From the cell containing the given text, extract its center point as [x, y] coordinate. 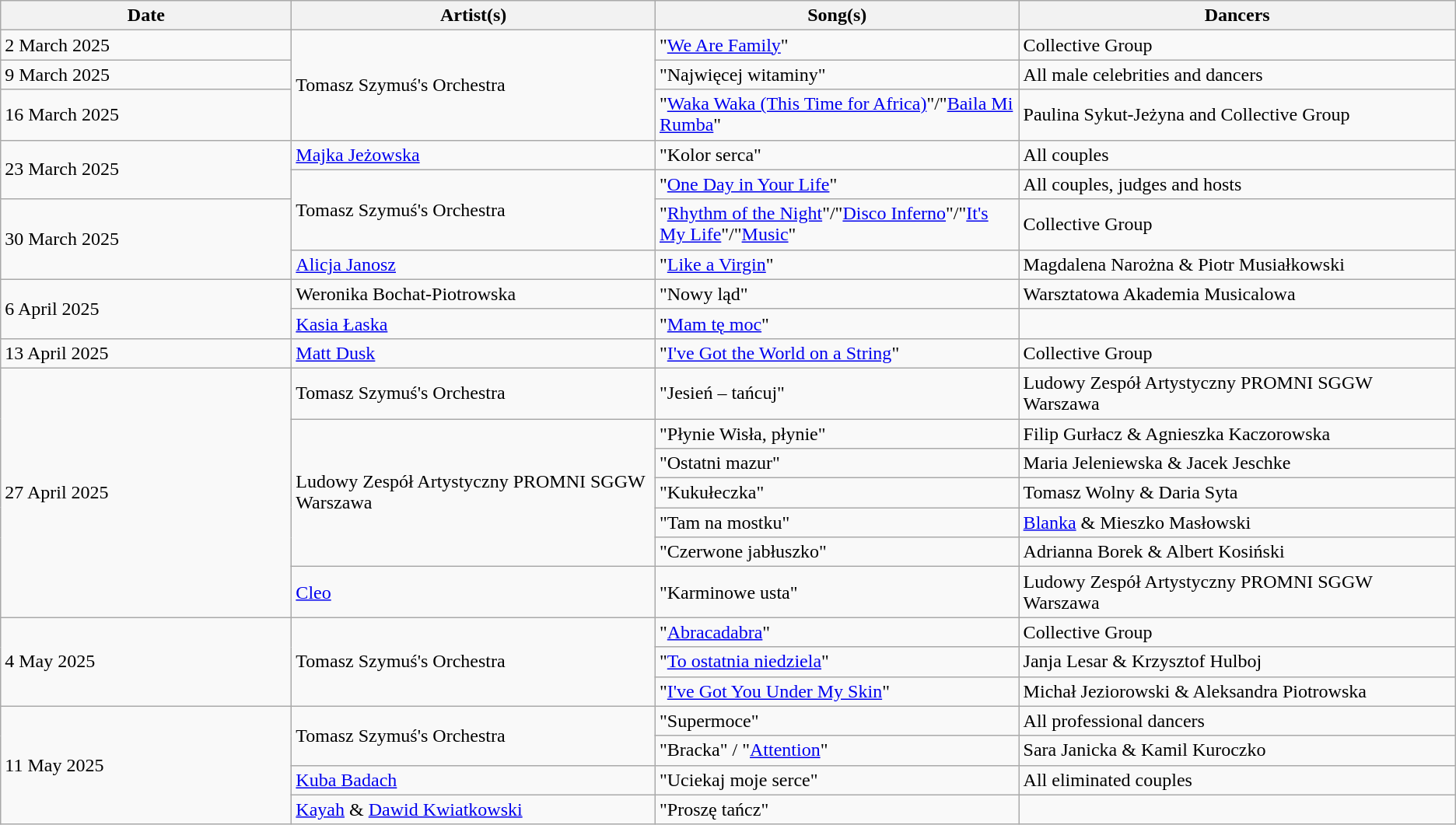
All couples, judges and hosts [1237, 184]
"Waka Waka (This Time for Africa)"/"Baila Mi Rumba" [837, 115]
11 May 2025 [146, 765]
"Płynie Wisła, płynie" [837, 433]
Sara Janicka & Kamil Kuroczko [1237, 750]
"Bracka" / "Attention" [837, 750]
Artist(s) [474, 16]
Date [146, 16]
16 March 2025 [146, 115]
Adrianna Borek & Albert Kosiński [1237, 552]
27 April 2025 [146, 492]
13 April 2025 [146, 353]
"Kukułeczka" [837, 493]
"Nowy ląd" [837, 294]
Song(s) [837, 16]
Filip Gurłacz & Agnieszka Kaczorowska [1237, 433]
"Uciekaj moje serce" [837, 780]
All eliminated couples [1237, 780]
"Abracadabra" [837, 632]
"Mam tę moc" [837, 323]
Kuba Badach [474, 780]
Tomasz Wolny & Daria Syta [1237, 493]
"Tam na mostku" [837, 523]
"Ostatni mazur" [837, 463]
Warsztatowa Akademia Musicalowa [1237, 294]
"Rhythm of the Night"/"Disco Inferno"/"It's My Life"/"Music" [837, 224]
"One Day in Your Life" [837, 184]
"Jesień – tańcuj" [837, 393]
Kayah & Dawid Kwiatkowski [474, 809]
All couples [1237, 155]
Cleo [474, 593]
Michał Jeziorowski & Aleksandra Piotrowska [1237, 691]
4 May 2025 [146, 662]
"Kolor serca" [837, 155]
Blanka & Mieszko Masłowski [1237, 523]
Maria Jeleniewska & Jacek Jeschke [1237, 463]
"Supermoce" [837, 721]
"Najwięcej witaminy" [837, 75]
"Proszę tańcz" [837, 809]
"We Are Family" [837, 45]
"I've Got You Under My Skin" [837, 691]
"Karminowe usta" [837, 593]
Dancers [1237, 16]
"I've Got the World on a String" [837, 353]
Matt Dusk [474, 353]
Weronika Bochat-Piotrowska [474, 294]
6 April 2025 [146, 309]
2 March 2025 [146, 45]
Janja Lesar & Krzysztof Hulboj [1237, 662]
All professional dancers [1237, 721]
Kasia Łaska [474, 323]
"To ostatnia niedziela" [837, 662]
Alicja Janosz [474, 264]
23 March 2025 [146, 170]
Majka Jeżowska [474, 155]
30 March 2025 [146, 239]
Magdalena Narożna & Piotr Musiałkowski [1237, 264]
Paulina Sykut-Jeżyna and Collective Group [1237, 115]
9 March 2025 [146, 75]
"Czerwone jabłuszko" [837, 552]
All male celebrities and dancers [1237, 75]
"Like a Virgin" [837, 264]
